Capture the cell that displays the provided text and extract its [X, Y] central coordinate. 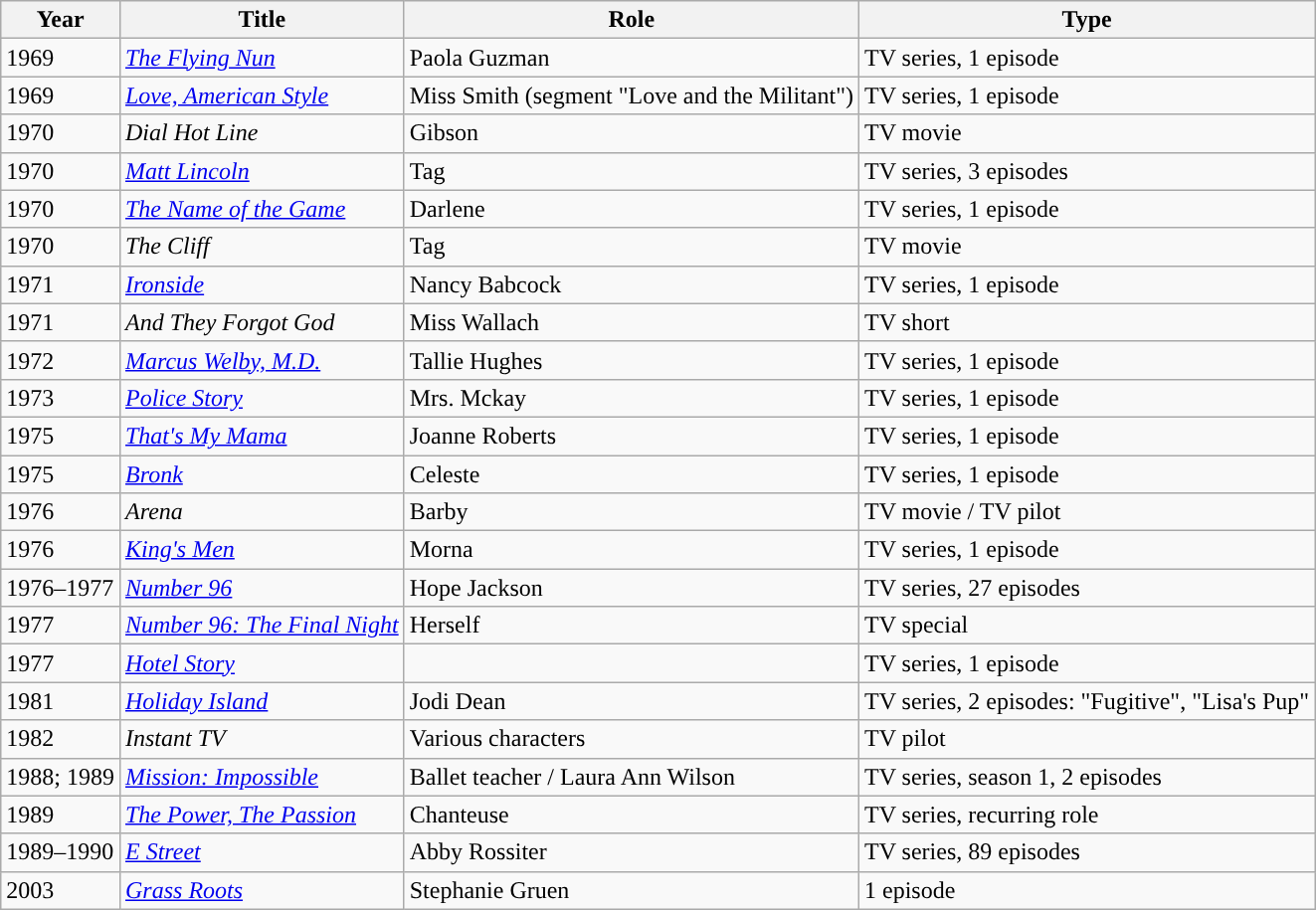
Gibson [631, 133]
Tallie Hughes [631, 360]
Ironside [262, 284]
TV movie / TV pilot [1087, 512]
TV pilot [1087, 739]
Miss Smith (segment "Love and the Militant") [631, 95]
1973 [61, 398]
1972 [61, 360]
And They Forgot God [262, 322]
Herself [631, 626]
Abby Rossiter [631, 852]
Ballet teacher / Laura Ann Wilson [631, 777]
Stephanie Gruen [631, 890]
TV special [1087, 626]
Year [61, 20]
Morna [631, 550]
TV series, 27 episodes [1087, 588]
Nancy Babcock [631, 284]
The Name of the Game [262, 209]
Mrs. Mckay [631, 398]
Matt Lincoln [262, 171]
1988; 1989 [61, 777]
Miss Wallach [631, 322]
Title [262, 20]
Various characters [631, 739]
1976–1977 [61, 588]
The Power, The Passion [262, 815]
1982 [61, 739]
Arena [262, 512]
King's Men [262, 550]
Dial Hot Line [262, 133]
Holiday Island [262, 701]
Celeste [631, 474]
Paola Guzman [631, 58]
Hotel Story [262, 663]
The Flying Nun [262, 58]
Love, American Style [262, 95]
TV series, 2 episodes: "Fugitive", "Lisa's Pup" [1087, 701]
That's My Mama [262, 436]
Barby [631, 512]
TV series, 3 episodes [1087, 171]
Number 96: The Final Night [262, 626]
1 episode [1087, 890]
TV series, season 1, 2 episodes [1087, 777]
1989 [61, 815]
Grass Roots [262, 890]
TV series, recurring role [1087, 815]
Jodi Dean [631, 701]
1989–1990 [61, 852]
TV series, 89 episodes [1087, 852]
Number 96 [262, 588]
The Cliff [262, 247]
Darlene [631, 209]
Instant TV [262, 739]
Role [631, 20]
1981 [61, 701]
Chanteuse [631, 815]
Type [1087, 20]
2003 [61, 890]
Hope Jackson [631, 588]
Police Story [262, 398]
Marcus Welby, M.D. [262, 360]
E Street [262, 852]
Bronk [262, 474]
TV short [1087, 322]
Mission: Impossible [262, 777]
Joanne Roberts [631, 436]
